Determine the (X, Y) coordinate at the center of the cell enclosing the given text.  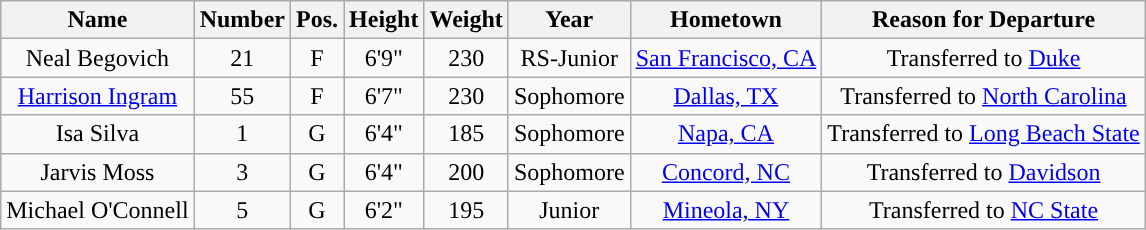
Pos. (318, 20)
Dallas, TX (726, 96)
Neal Begovich (98, 58)
6'7" (384, 96)
55 (242, 96)
21 (242, 58)
Harrison Ingram (98, 96)
Michael O'Connell (98, 210)
Transferred to Duke (984, 58)
Concord, NC (726, 172)
Transferred to Long Beach State (984, 134)
Weight (466, 20)
1 (242, 134)
Napa, CA (726, 134)
3 (242, 172)
Height (384, 20)
Transferred to North Carolina (984, 96)
Transferred to NC State (984, 210)
Jarvis Moss (98, 172)
6'2" (384, 210)
Year (569, 20)
Isa Silva (98, 134)
Mineola, NY (726, 210)
RS-Junior (569, 58)
Junior (569, 210)
Number (242, 20)
200 (466, 172)
195 (466, 210)
6'9" (384, 58)
Name (98, 20)
San Francisco, CA (726, 58)
Reason for Departure (984, 20)
185 (466, 134)
Hometown (726, 20)
5 (242, 210)
Transferred to Davidson (984, 172)
